Identify which cell holds the provided text, then report its [x, y] central coordinate. 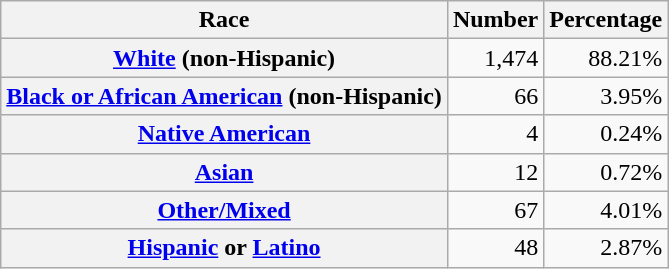
4.01% [606, 210]
4 [495, 134]
0.72% [606, 172]
Percentage [606, 20]
Hispanic or Latino [224, 248]
12 [495, 172]
Number [495, 20]
3.95% [606, 96]
48 [495, 248]
67 [495, 210]
Other/Mixed [224, 210]
Asian [224, 172]
Black or African American (non-Hispanic) [224, 96]
66 [495, 96]
Native American [224, 134]
1,474 [495, 58]
88.21% [606, 58]
White (non-Hispanic) [224, 58]
2.87% [606, 248]
Race [224, 20]
0.24% [606, 134]
